Return the [X, Y] coordinate for the center point of the cell that contains the specified text.  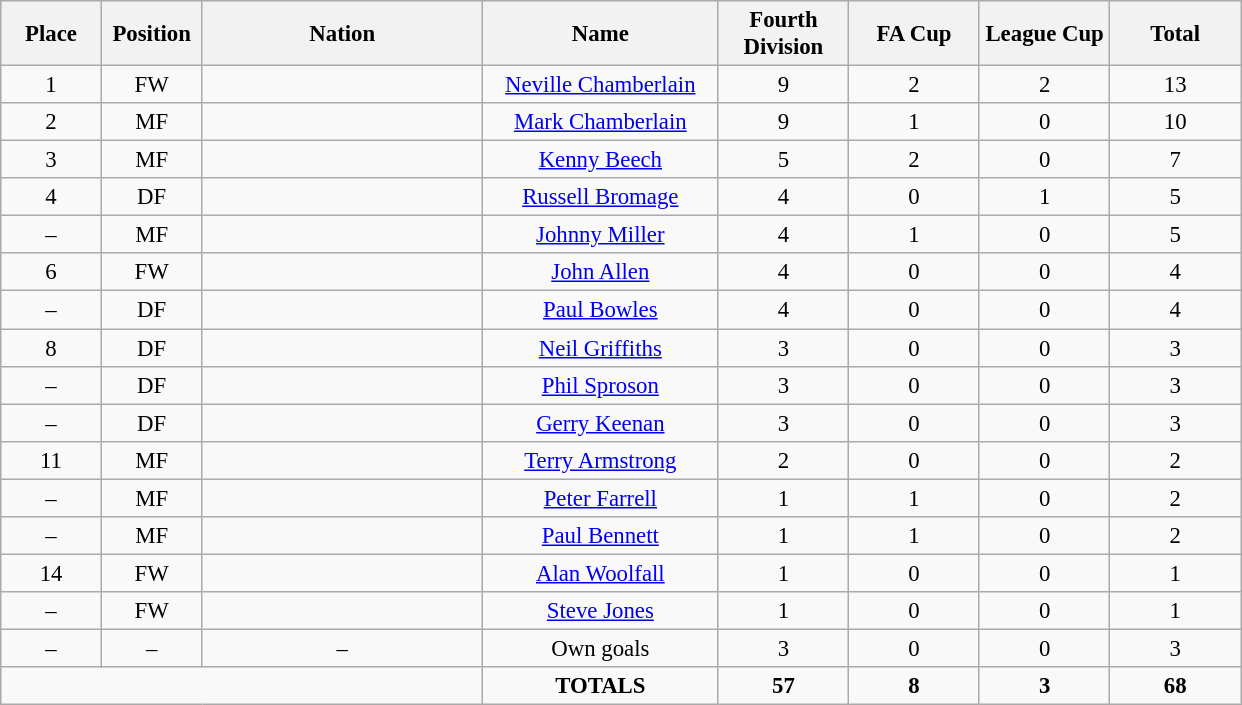
Total [1176, 34]
Nation [342, 34]
TOTALS [601, 686]
10 [1176, 122]
Kenny Beech [601, 160]
11 [52, 460]
14 [52, 573]
68 [1176, 686]
Paul Bennett [601, 536]
Johnny Miller [601, 235]
League Cup [1044, 34]
Fourth Division [784, 34]
FA Cup [914, 34]
Phil Sproson [601, 385]
Russell Bromage [601, 197]
Alan Woolfall [601, 573]
Neville Chamberlain [601, 85]
57 [784, 686]
Paul Bowles [601, 310]
Position [152, 34]
6 [52, 273]
John Allen [601, 273]
Peter Farrell [601, 498]
Name [601, 34]
Terry Armstrong [601, 460]
Steve Jones [601, 611]
Neil Griffiths [601, 348]
7 [1176, 160]
Own goals [601, 648]
Gerry Keenan [601, 423]
Mark Chamberlain [601, 122]
13 [1176, 85]
Place [52, 34]
